Find where the given text appears and provide that cell's center as [x, y] coordinate. 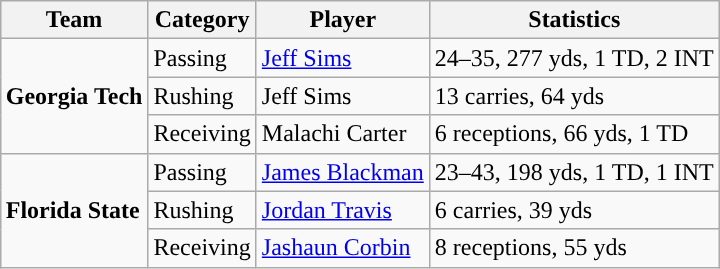
13 carries, 64 yds [574, 96]
Team [74, 20]
Player [342, 20]
Statistics [574, 20]
24–35, 277 yds, 1 TD, 2 INT [574, 58]
Georgia Tech [74, 96]
6 receptions, 66 yds, 1 TD [574, 134]
8 receptions, 55 yds [574, 248]
6 carries, 39 yds [574, 210]
James Blackman [342, 172]
Malachi Carter [342, 134]
Jashaun Corbin [342, 248]
Florida State [74, 210]
Category [202, 20]
Jordan Travis [342, 210]
23–43, 198 yds, 1 TD, 1 INT [574, 172]
